Detect which cell encompasses the target text, then output its (x, y) center coordinate. 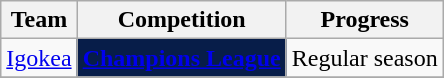
Champions League (182, 58)
Igokea (39, 58)
Progress (364, 20)
Regular season (364, 58)
Team (39, 20)
Competition (182, 20)
